Extract the (X, Y) coordinate from the center of the cell holding the provided text.  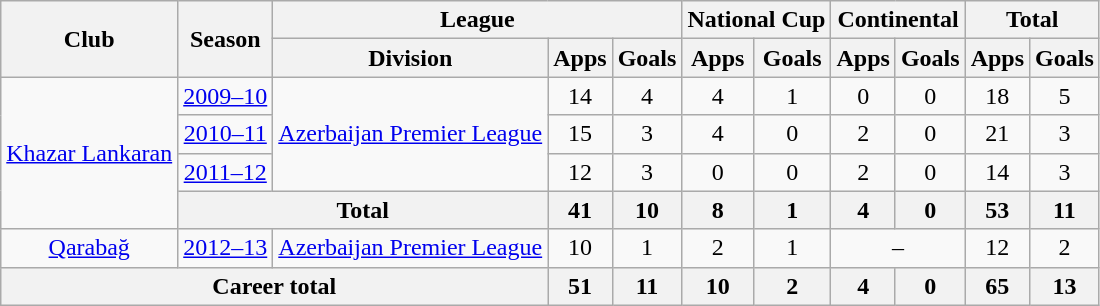
51 (580, 286)
2010–11 (226, 134)
National Cup (756, 20)
Khazar Lankaran (90, 153)
41 (580, 210)
53 (997, 210)
2009–10 (226, 96)
2012–13 (226, 248)
Qarabağ (90, 248)
League (478, 20)
15 (580, 134)
2011–12 (226, 172)
Continental (898, 20)
13 (1065, 286)
5 (1065, 96)
Division (410, 58)
18 (997, 96)
Club (90, 39)
Career total (274, 286)
8 (718, 210)
21 (997, 134)
Season (226, 39)
65 (997, 286)
– (898, 248)
